Detect which cell encompasses the target text, then output its [X, Y] center coordinate. 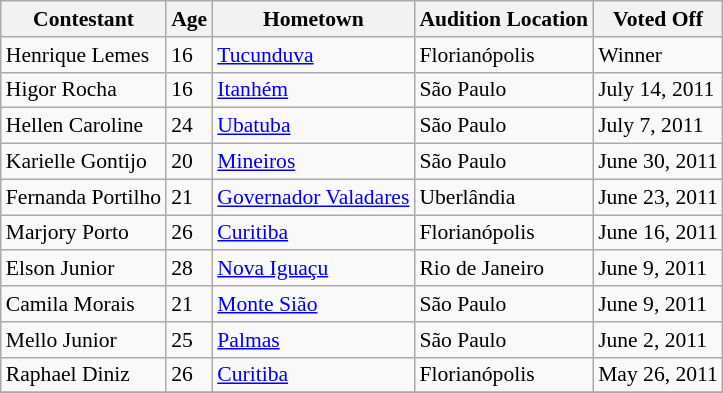
Karielle Gontijo [84, 162]
Rio de Janeiro [504, 269]
Nova Iguaçu [313, 269]
20 [189, 162]
June 16, 2011 [658, 233]
28 [189, 269]
Elson Junior [84, 269]
May 26, 2011 [658, 375]
Mello Junior [84, 340]
24 [189, 126]
Governador Valadares [313, 197]
Audition Location [504, 19]
Camila Morais [84, 304]
Ubatuba [313, 126]
Marjory Porto [84, 233]
Contestant [84, 19]
Henrique Lemes [84, 55]
Hometown [313, 19]
Voted Off [658, 19]
Age [189, 19]
Hellen Caroline [84, 126]
July 7, 2011 [658, 126]
Itanhém [313, 90]
Uberlândia [504, 197]
Palmas [313, 340]
July 14, 2011 [658, 90]
June 2, 2011 [658, 340]
Mineiros [313, 162]
25 [189, 340]
Fernanda Portilho [84, 197]
Winner [658, 55]
June 23, 2011 [658, 197]
June 30, 2011 [658, 162]
Higor Rocha [84, 90]
Monte Sião [313, 304]
Raphael Diniz [84, 375]
Tucunduva [313, 55]
